From the cell containing the given text, extract its center point as [x, y] coordinate. 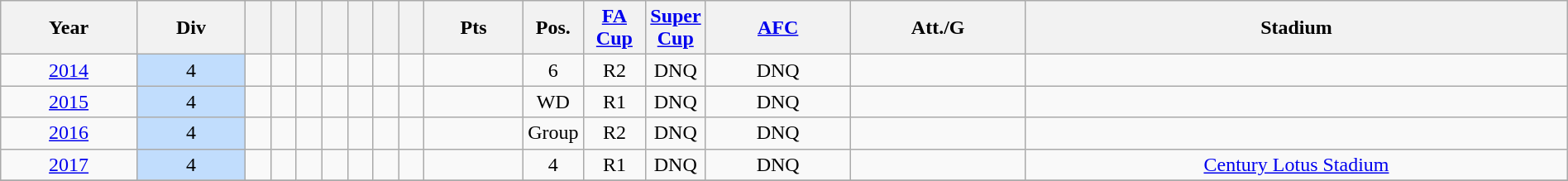
Super Cup [676, 28]
Year [69, 28]
2016 [69, 133]
WD [553, 102]
Pos. [553, 28]
2017 [69, 164]
Div [190, 28]
Pts [474, 28]
Century Lotus Stadium [1297, 164]
AFC [778, 28]
6 [553, 70]
2014 [69, 70]
Stadium [1297, 28]
Group [553, 133]
Att./G [938, 28]
2015 [69, 102]
FA Cup [614, 28]
